Locate the cell with the specified text and output its [x, y] center coordinate. 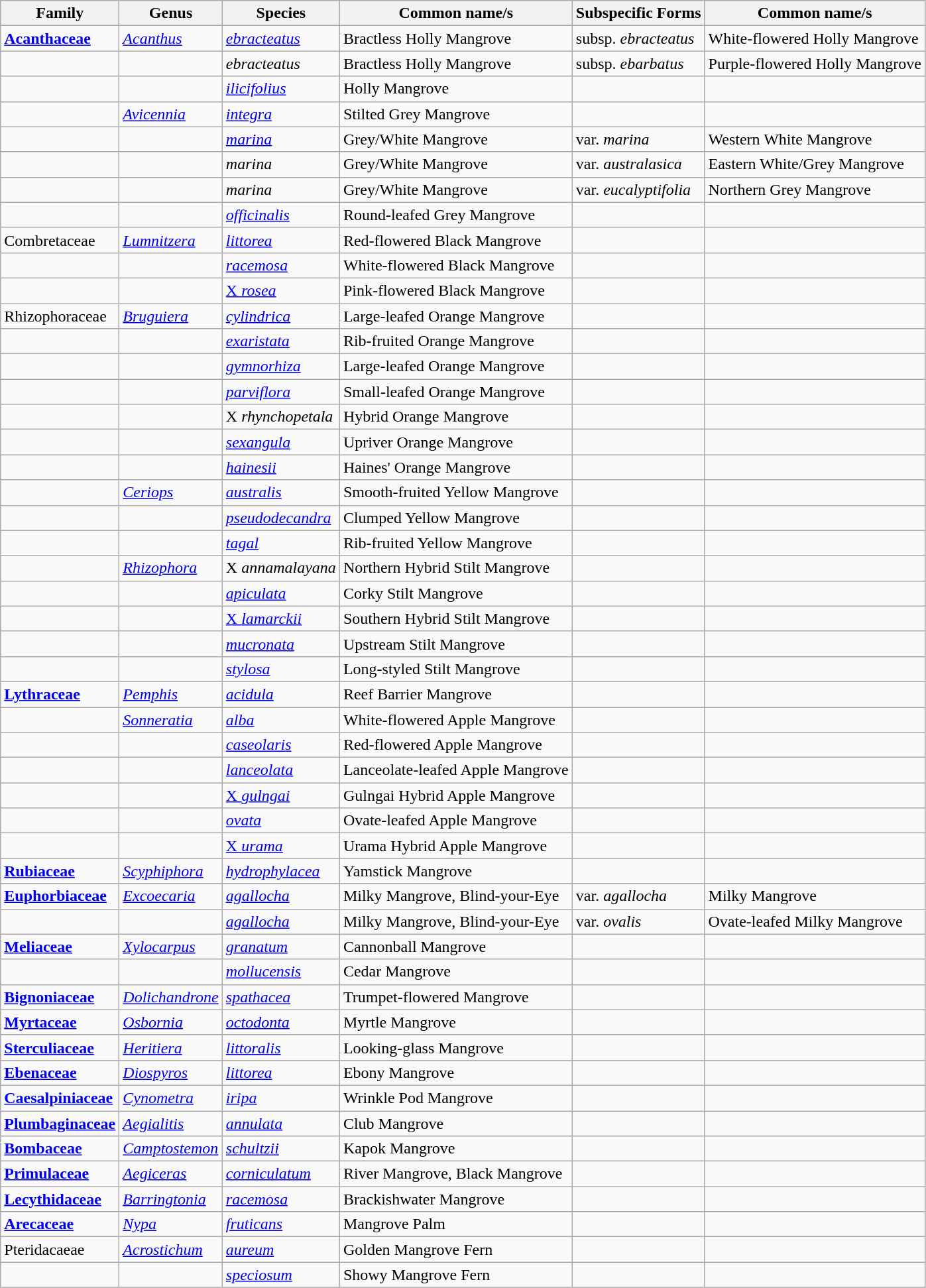
Rubiaceae [60, 871]
Cynometra [171, 1098]
Northern Grey Mangrove [815, 190]
gymnorhiza [281, 367]
Acanthus [171, 38]
Xylocarpus [171, 947]
Camptostemon [171, 1149]
Sonneratia [171, 719]
Clumped Yellow Mangrove [456, 518]
Ovate-leafed Apple Mangrove [456, 821]
Lythraceae [60, 694]
Bombaceae [60, 1149]
Rhizophora [171, 568]
Aegialitis [171, 1124]
spathacea [281, 997]
Subspecific Forms [638, 13]
Yamstick Mangrove [456, 871]
lanceolata [281, 770]
Aegiceras [171, 1174]
Avicennia [171, 114]
Corky Stilt Mangrove [456, 593]
Pemphis [171, 694]
Arecaceae [60, 1224]
Urama Hybrid Apple Mangrove [456, 846]
X urama [281, 846]
Showy Mangrove Fern [456, 1275]
Barringtonia [171, 1199]
Red-flowered Black Mangrove [456, 240]
Rhizophoraceae [60, 316]
Pink-flowered Black Mangrove [456, 290]
ovata [281, 821]
Golden Mangrove Fern [456, 1250]
ilicifolius [281, 89]
var. eucalyptifolia [638, 190]
Meliaceae [60, 947]
var. ovalis [638, 921]
iripa [281, 1098]
Mangrove Palm [456, 1224]
Small-leafed Orange Mangrove [456, 392]
Rib-fruited Orange Mangrove [456, 341]
Western White Mangrove [815, 139]
Ovate-leafed Milky Mangrove [815, 921]
Ebony Mangrove [456, 1073]
granatum [281, 947]
littoralis [281, 1047]
Combretaceae [60, 240]
Excoecaria [171, 896]
Eastern White/Grey Mangrove [815, 164]
subsp. ebarbatus [638, 64]
Lumnitzera [171, 240]
Lanceolate-leafed Apple Mangrove [456, 770]
Round-leafed Grey Mangrove [456, 215]
var. marina [638, 139]
Family [60, 13]
speciosum [281, 1275]
Red-flowered Apple Mangrove [456, 745]
Looking-glass Mangrove [456, 1047]
Smooth-fruited Yellow Mangrove [456, 493]
X gulngai [281, 795]
Heritiera [171, 1047]
mollucensis [281, 972]
var. agallocha [638, 896]
var. australasica [638, 164]
Acrostichum [171, 1250]
acidula [281, 694]
Osbornia [171, 1022]
Brackishwater Mangrove [456, 1199]
River Mangrove, Black Mangrove [456, 1174]
Gulngai Hybrid Apple Mangrove [456, 795]
cylindrica [281, 316]
pseudodecandra [281, 518]
annulata [281, 1124]
Club Mangrove [456, 1124]
aureum [281, 1250]
corniculatum [281, 1174]
parviflora [281, 392]
White-flowered Apple Mangrove [456, 719]
Myrtaceae [60, 1022]
Cannonball Mangrove [456, 947]
Acanthaceae [60, 38]
Dolichandrone [171, 997]
Reef Barrier Mangrove [456, 694]
Bruguiera [171, 316]
Bignoniaceae [60, 997]
Plumbaginaceae [60, 1124]
Pteridacaeae [60, 1250]
fruticans [281, 1224]
Myrtle Mangrove [456, 1022]
Cedar Mangrove [456, 972]
australis [281, 493]
alba [281, 719]
Lecythidaceae [60, 1199]
Euphorbiaceae [60, 896]
Genus [171, 13]
Milky Mangrove [815, 896]
Ebenaceae [60, 1073]
apiculata [281, 593]
Stilted Grey Mangrove [456, 114]
White-flowered Black Mangrove [456, 265]
Hybrid Orange Mangrove [456, 417]
X annamalayana [281, 568]
schultzii [281, 1149]
Species [281, 13]
Caesalpiniaceae [60, 1098]
caseolaris [281, 745]
Kapok Mangrove [456, 1149]
Upstream Stilt Mangrove [456, 644]
Rib-fruited Yellow Mangrove [456, 543]
mucronata [281, 644]
Northern Hybrid Stilt Mangrove [456, 568]
hydrophylacea [281, 871]
White-flowered Holly Mangrove [815, 38]
Nypa [171, 1224]
sexangula [281, 442]
exaristata [281, 341]
Scyphiphora [171, 871]
Purple-flowered Holly Mangrove [815, 64]
X rhynchopetala [281, 417]
Upriver Orange Mangrove [456, 442]
Trumpet-flowered Mangrove [456, 997]
subsp. ebracteatus [638, 38]
Southern Hybrid Stilt Mangrove [456, 618]
Ceriops [171, 493]
Holly Mangrove [456, 89]
X rosea [281, 290]
Primulaceae [60, 1174]
Diospyros [171, 1073]
Sterculiaceae [60, 1047]
Wrinkle Pod Mangrove [456, 1098]
hainesii [281, 467]
X lamarckii [281, 618]
tagal [281, 543]
integra [281, 114]
Long-styled Stilt Mangrove [456, 669]
Haines' Orange Mangrove [456, 467]
stylosa [281, 669]
octodonta [281, 1022]
officinalis [281, 215]
